Return the [X, Y] coordinate for the center point of the cell that contains the specified text.  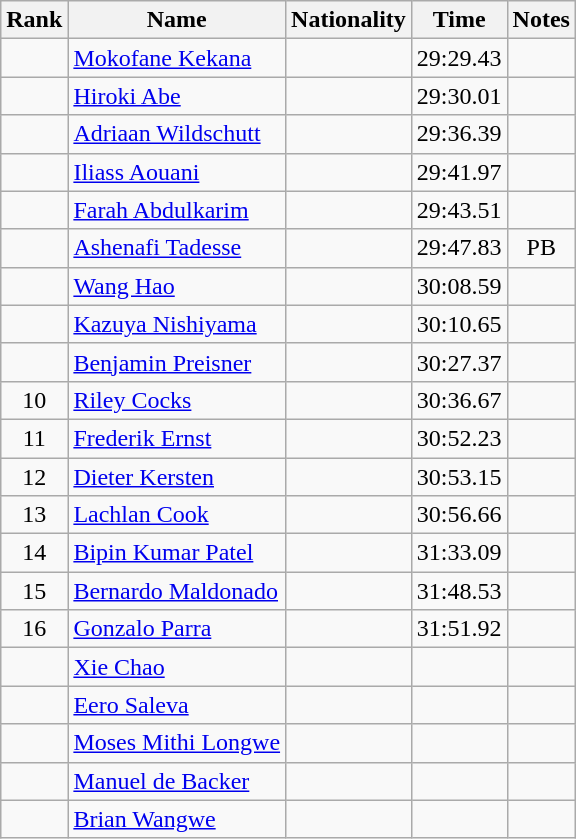
30:08.59 [459, 286]
Eero Saleva [177, 705]
Bernardo Maldonado [177, 591]
Notes [541, 20]
Rank [34, 20]
30:36.67 [459, 400]
29:43.51 [459, 210]
11 [34, 438]
Hiroki Abe [177, 96]
Wang Hao [177, 286]
Kazuya Nishiyama [177, 324]
Riley Cocks [177, 400]
12 [34, 477]
Mokofane Kekana [177, 58]
30:52.23 [459, 438]
13 [34, 515]
Adriaan Wildschutt [177, 134]
29:41.97 [459, 172]
14 [34, 553]
29:47.83 [459, 248]
30:56.66 [459, 515]
15 [34, 591]
Name [177, 20]
Ashenafi Tadesse [177, 248]
Benjamin Preisner [177, 362]
Bipin Kumar Patel [177, 553]
Xie Chao [177, 667]
Farah Abdulkarim [177, 210]
Nationality [349, 20]
Gonzalo Parra [177, 629]
Brian Wangwe [177, 819]
Iliass Aouani [177, 172]
Dieter Kersten [177, 477]
16 [34, 629]
29:36.39 [459, 134]
31:48.53 [459, 591]
29:30.01 [459, 96]
29:29.43 [459, 58]
Manuel de Backer [177, 781]
Frederik Ernst [177, 438]
PB [541, 248]
30:53.15 [459, 477]
Time [459, 20]
Lachlan Cook [177, 515]
31:51.92 [459, 629]
31:33.09 [459, 553]
30:10.65 [459, 324]
Moses Mithi Longwe [177, 743]
10 [34, 400]
30:27.37 [459, 362]
